Determine the [x, y] coordinate at the center of the cell enclosing the given text.  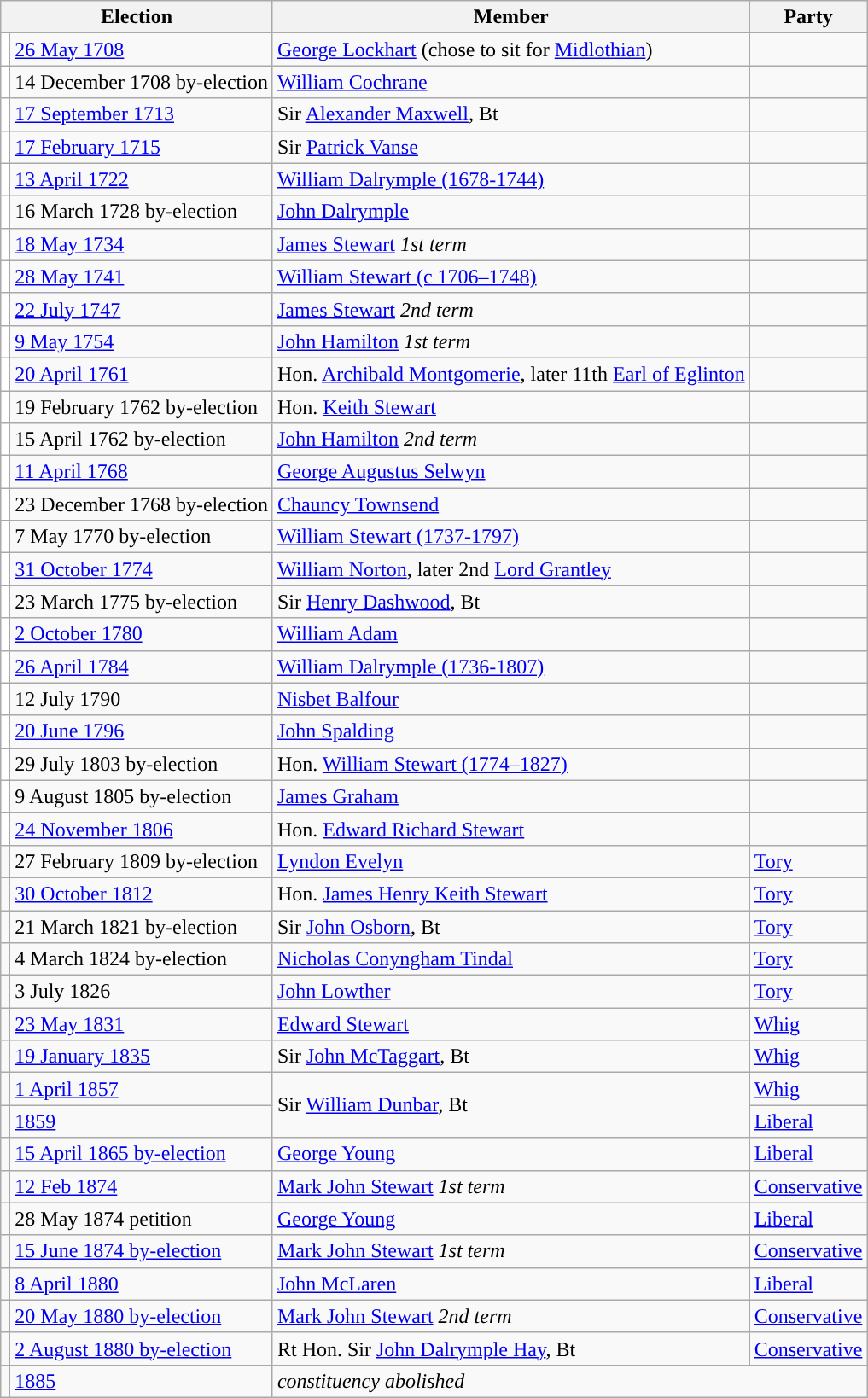
Member [510, 17]
Hon. Archibald Montgomerie, later 11th Earl of Eglinton [510, 374]
3 July 1826 [142, 992]
12 July 1790 [142, 699]
29 July 1803 by-election [142, 764]
William Dalrymple (1736-1807) [510, 667]
Lyndon Evelyn [510, 861]
Election [137, 17]
14 December 1708 by-election [142, 82]
22 July 1747 [142, 309]
John Spalding [510, 731]
15 April 1762 by-election [142, 440]
Hon. Edward Richard Stewart [510, 829]
William Norton, later 2nd Lord Grantley [510, 569]
James Graham [510, 796]
Nicholas Conyngham Tindal [510, 959]
Nisbet Balfour [510, 699]
20 June 1796 [142, 731]
19 January 1835 [142, 1057]
23 December 1768 by-election [142, 504]
Sir John McTaggart, Bt [510, 1057]
28 May 1741 [142, 277]
21 March 1821 by-election [142, 926]
26 April 1784 [142, 667]
Hon. William Stewart (1774–1827) [510, 764]
17 February 1715 [142, 147]
9 August 1805 by-election [142, 796]
1885 [142, 1381]
26 May 1708 [142, 50]
James Stewart 1st term [510, 244]
John Lowther [510, 992]
30 October 1812 [142, 894]
13 April 1722 [142, 179]
Chauncy Townsend [510, 504]
1859 [142, 1121]
William Adam [510, 634]
Edward Stewart [510, 1024]
Sir William Dunbar, Bt [510, 1105]
17 September 1713 [142, 114]
9 May 1754 [142, 341]
7 May 1770 by-election [142, 537]
23 March 1775 by-election [142, 602]
28 May 1874 petition [142, 1219]
James Stewart 2nd term [510, 309]
John Hamilton 2nd term [510, 440]
24 November 1806 [142, 829]
15 June 1874 by-election [142, 1251]
2 August 1880 by-election [142, 1348]
8 April 1880 [142, 1284]
Hon. Keith Stewart [510, 407]
John Dalrymple [510, 212]
4 March 1824 by-election [142, 959]
15 April 1865 by-election [142, 1154]
Sir Patrick Vanse [510, 147]
Sir John Osborn, Bt [510, 926]
20 April 1761 [142, 374]
16 March 1728 by-election [142, 212]
2 October 1780 [142, 634]
Party [808, 17]
Rt Hon. Sir John Dalrymple Hay, Bt [510, 1348]
George Augustus Selwyn [510, 472]
John McLaren [510, 1284]
18 May 1734 [142, 244]
1 April 1857 [142, 1089]
19 February 1762 by-election [142, 407]
William Dalrymple (1678-1744) [510, 179]
William Cochrane [510, 82]
William Stewart (1737-1797) [510, 537]
Sir Henry Dashwood, Bt [510, 602]
Sir Alexander Maxwell, Bt [510, 114]
William Stewart (c 1706–1748) [510, 277]
Hon. James Henry Keith Stewart [510, 894]
11 April 1768 [142, 472]
27 February 1809 by-election [142, 861]
Mark John Stewart 2nd term [510, 1316]
constituency abolished [569, 1381]
31 October 1774 [142, 569]
George Lockhart (chose to sit for Midlothian) [510, 50]
23 May 1831 [142, 1024]
20 May 1880 by-election [142, 1316]
John Hamilton 1st term [510, 341]
12 Feb 1874 [142, 1186]
